Determine the (X, Y) coordinate at the center of the cell enclosing the given text.  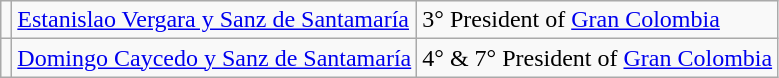
4° & 7° President of Gran Colombia (598, 58)
Domingo Caycedo y Sanz de Santamaría (214, 58)
Estanislao Vergara y Sanz de Santamaría (214, 20)
3° President of Gran Colombia (598, 20)
